Pinpoint the cell where the given text exists, returning its (X, Y) midpoint coordinate. 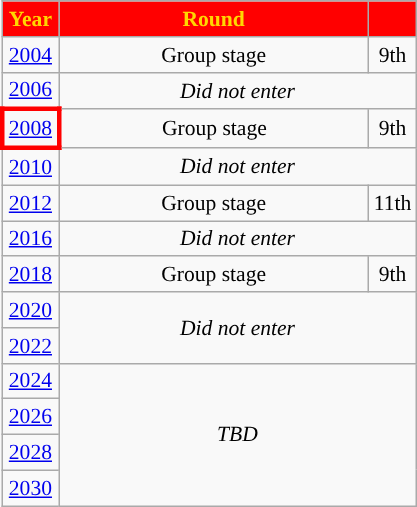
TBD (238, 434)
2024 (30, 381)
2008 (30, 130)
2026 (30, 417)
2018 (30, 275)
11th (393, 203)
2030 (30, 488)
2028 (30, 453)
2012 (30, 203)
2010 (30, 166)
Round (214, 19)
2020 (30, 310)
2004 (30, 55)
2022 (30, 346)
2006 (30, 90)
Year (30, 19)
2016 (30, 239)
